For the text-containing cell, return its midpoint in (X, Y) coordinate format. 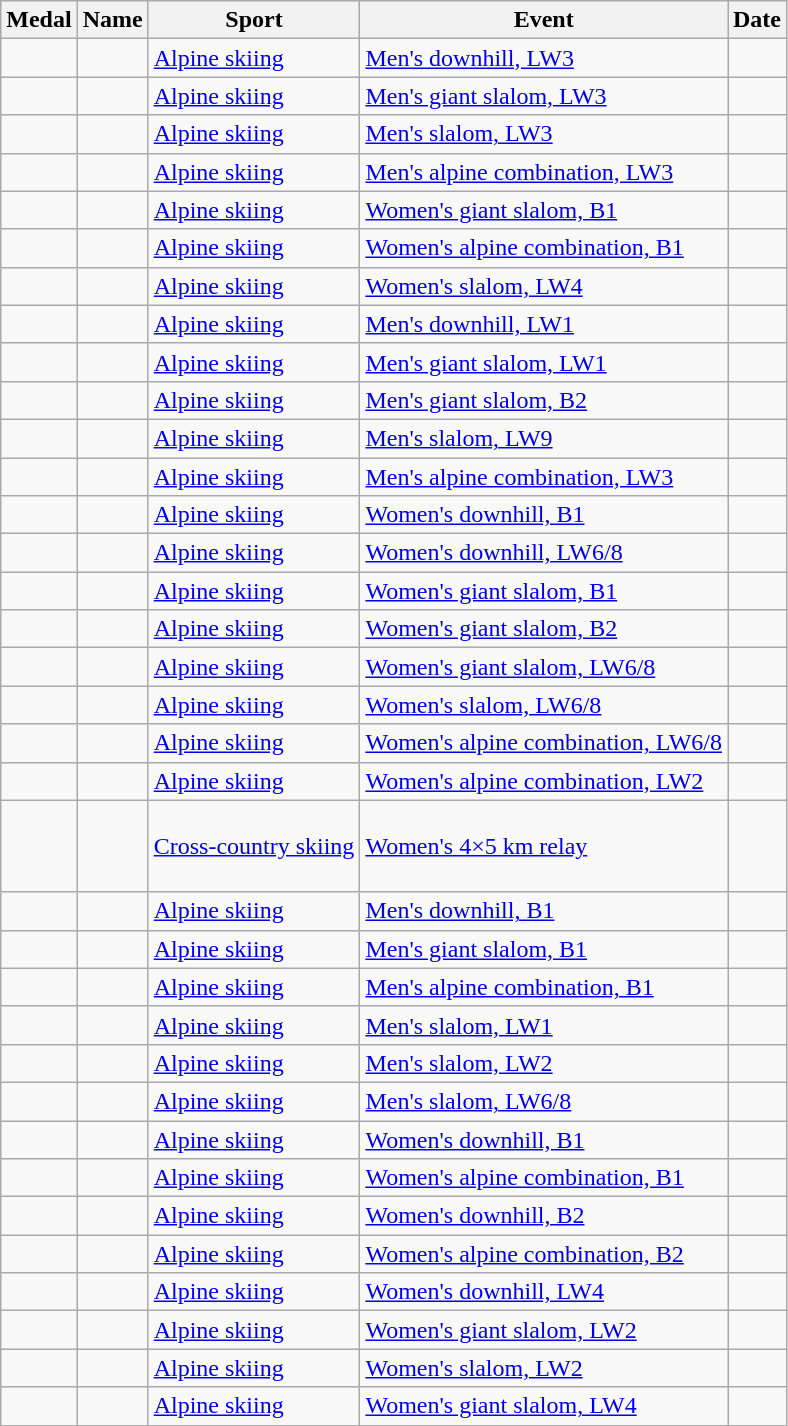
Men's slalom, LW2 (544, 1063)
Women's giant slalom, B2 (544, 629)
Women's giant slalom, LW4 (544, 1406)
Event (544, 20)
Name (112, 20)
Women's alpine combination, LW6/8 (544, 743)
Women's 4×5 km relay (544, 846)
Men's slalom, LW6/8 (544, 1101)
Women's alpine combination, B2 (544, 1254)
Men's giant slalom, B2 (544, 400)
Women's downhill, B2 (544, 1216)
Women's slalom, LW2 (544, 1368)
Men's giant slalom, B1 (544, 949)
Women's giant slalom, LW6/8 (544, 667)
Date (758, 20)
Women's downhill, LW6/8 (544, 553)
Sport (254, 20)
Men's slalom, LW3 (544, 134)
Women's alpine combination, LW2 (544, 781)
Men's downhill, B1 (544, 911)
Men's slalom, LW9 (544, 438)
Cross-country skiing (254, 846)
Women's downhill, LW4 (544, 1292)
Men's giant slalom, LW3 (544, 96)
Women's slalom, LW6/8 (544, 705)
Men's slalom, LW1 (544, 1025)
Men's downhill, LW1 (544, 324)
Medal (39, 20)
Women's slalom, LW4 (544, 286)
Men's giant slalom, LW1 (544, 362)
Men's downhill, LW3 (544, 58)
Women's giant slalom, LW2 (544, 1330)
Men's alpine combination, B1 (544, 987)
